Extract the [x, y] coordinate from the center of the cell holding the provided text.  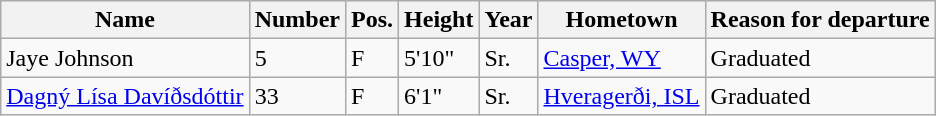
Dagný Lísa Davíðsdóttir [125, 96]
Year [508, 20]
Hveragerði, ISL [622, 96]
5'10" [439, 58]
6'1" [439, 96]
33 [297, 96]
5 [297, 58]
Jaye Johnson [125, 58]
Hometown [622, 20]
Pos. [372, 20]
Number [297, 20]
Height [439, 20]
Name [125, 20]
Casper, WY [622, 58]
Reason for departure [820, 20]
